Extract the (x, y) coordinate from the center of the cell holding the provided text.  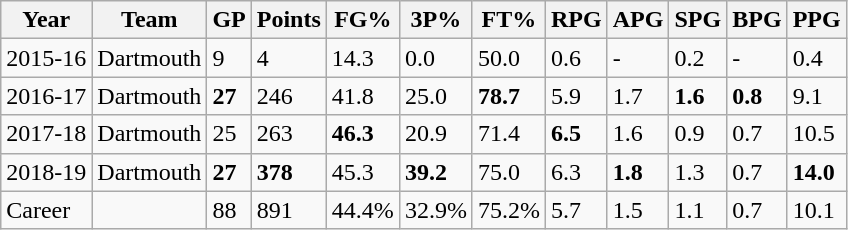
5.9 (576, 96)
20.9 (436, 134)
2018-19 (46, 172)
2016-17 (46, 96)
88 (229, 210)
10.5 (816, 134)
FT% (508, 20)
9 (229, 58)
Career (46, 210)
71.4 (508, 134)
1.5 (638, 210)
263 (288, 134)
2015-16 (46, 58)
0.9 (698, 134)
4 (288, 58)
5.7 (576, 210)
14.0 (816, 172)
75.2% (508, 210)
0.4 (816, 58)
1.7 (638, 96)
891 (288, 210)
9.1 (816, 96)
0.0 (436, 58)
3P% (436, 20)
GP (229, 20)
14.3 (362, 58)
1.8 (638, 172)
45.3 (362, 172)
10.1 (816, 210)
0.6 (576, 58)
246 (288, 96)
PPG (816, 20)
44.4% (362, 210)
25.0 (436, 96)
BPG (757, 20)
0.2 (698, 58)
Year (46, 20)
32.9% (436, 210)
SPG (698, 20)
78.7 (508, 96)
1.1 (698, 210)
Points (288, 20)
1.3 (698, 172)
0.8 (757, 96)
APG (638, 20)
2017-18 (46, 134)
Team (150, 20)
41.8 (362, 96)
FG% (362, 20)
25 (229, 134)
6.3 (576, 172)
75.0 (508, 172)
50.0 (508, 58)
378 (288, 172)
39.2 (436, 172)
46.3 (362, 134)
RPG (576, 20)
6.5 (576, 134)
